Search for the cell housing the specified text and yield its [x, y] center coordinate. 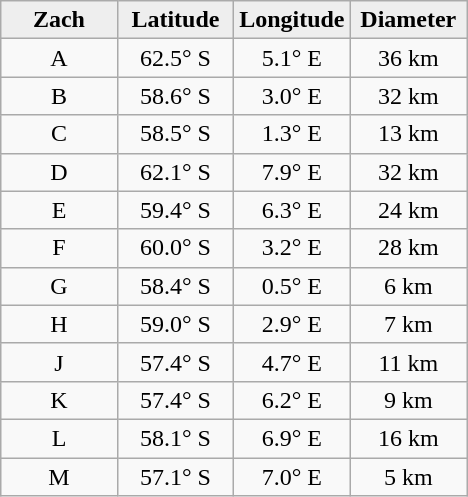
7.0° E [292, 477]
3.2° E [292, 248]
2.9° E [292, 324]
57.1° S [175, 477]
4.7° E [292, 362]
5.1° E [292, 58]
D [59, 172]
58.4° S [175, 286]
5 km [408, 477]
6 km [408, 286]
J [59, 362]
16 km [408, 438]
58.5° S [175, 134]
24 km [408, 210]
58.1° S [175, 438]
Longitude [292, 20]
28 km [408, 248]
M [59, 477]
H [59, 324]
Diameter [408, 20]
60.0° S [175, 248]
59.0° S [175, 324]
11 km [408, 362]
E [59, 210]
36 km [408, 58]
59.4° S [175, 210]
6.9° E [292, 438]
1.3° E [292, 134]
3.0° E [292, 96]
7.9° E [292, 172]
6.2° E [292, 400]
Latitude [175, 20]
Zach [59, 20]
G [59, 286]
6.3° E [292, 210]
62.5° S [175, 58]
58.6° S [175, 96]
F [59, 248]
L [59, 438]
62.1° S [175, 172]
13 km [408, 134]
9 km [408, 400]
C [59, 134]
0.5° E [292, 286]
7 km [408, 324]
K [59, 400]
A [59, 58]
B [59, 96]
